Capture the cell that displays the provided text and extract its [x, y] central coordinate. 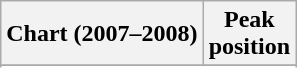
Chart (2007–2008) [102, 34]
Peakposition [249, 34]
